Return the [X, Y] coordinate for the center point of the cell that contains the specified text.  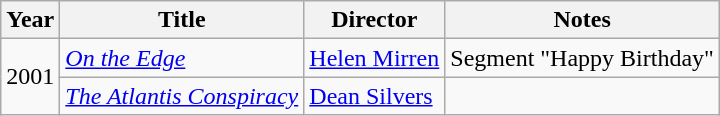
2001 [30, 77]
Dean Silvers [374, 96]
Title [182, 20]
Helen Mirren [374, 58]
Year [30, 20]
The Atlantis Conspiracy [182, 96]
Notes [582, 20]
Director [374, 20]
On the Edge [182, 58]
Segment "Happy Birthday" [582, 58]
